Find where the given text appears and provide that cell's center as (x, y) coordinate. 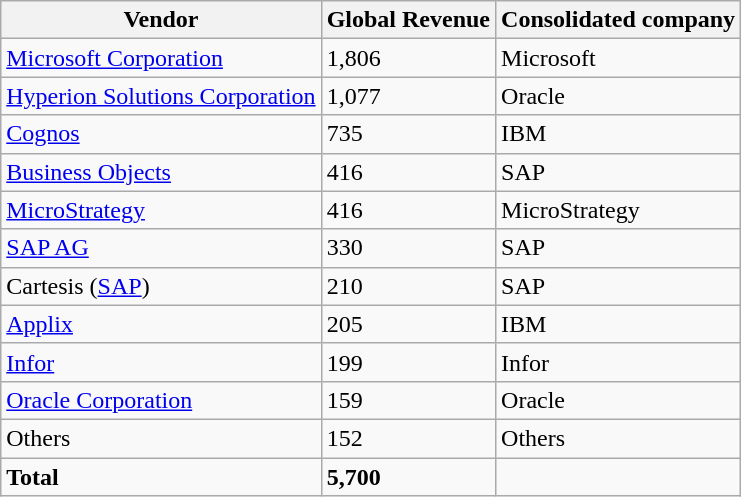
Consolidated company (618, 20)
1,806 (408, 58)
735 (408, 134)
SAP AG (161, 248)
152 (408, 438)
Hyperion Solutions Corporation (161, 96)
5,700 (408, 477)
205 (408, 324)
Business Objects (161, 172)
Vendor (161, 20)
330 (408, 248)
Microsoft (618, 58)
199 (408, 362)
210 (408, 286)
Cognos (161, 134)
159 (408, 400)
Microsoft Corporation (161, 58)
1,077 (408, 96)
Total (161, 477)
Cartesis (SAP) (161, 286)
Applix (161, 324)
Global Revenue (408, 20)
Oracle Corporation (161, 400)
